Output the (X, Y) coordinate of the center of the cell containing the given text.  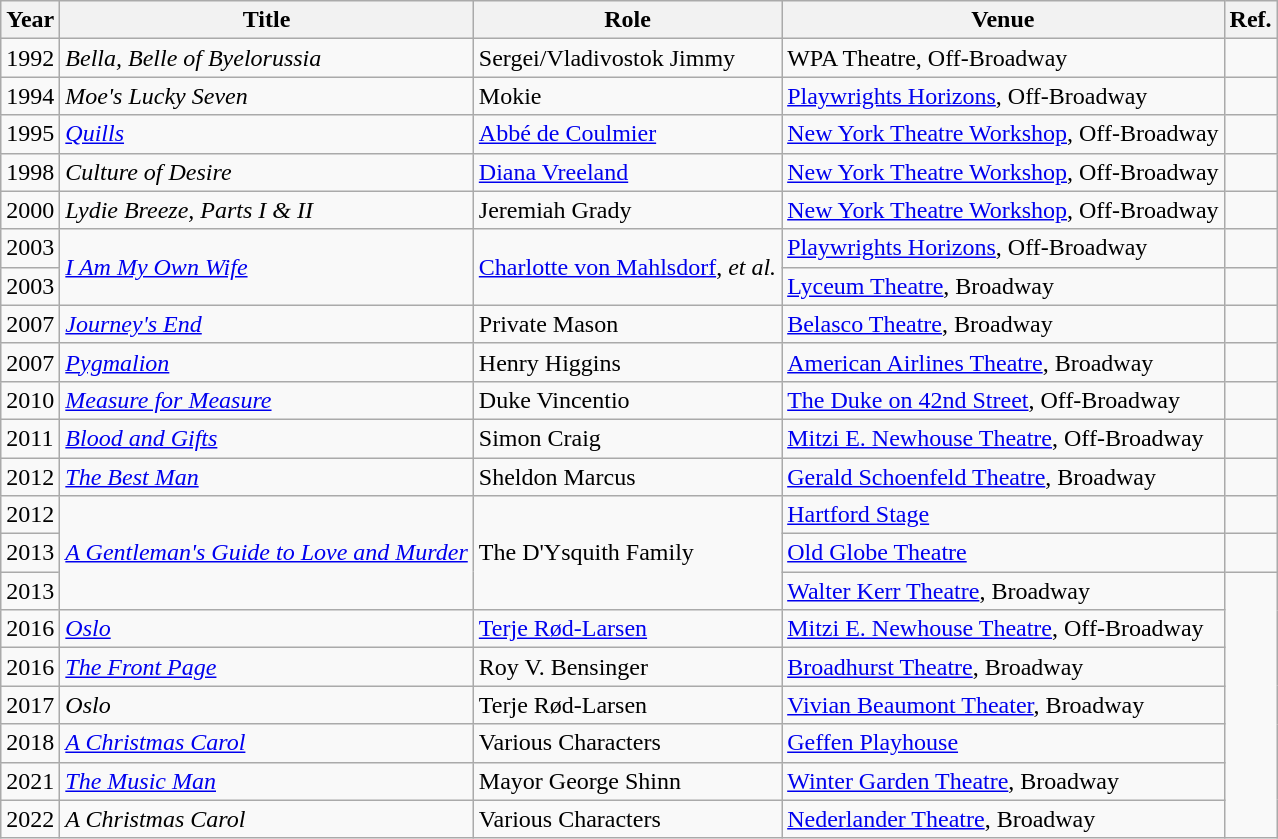
WPA Theatre, Off-Broadway (1003, 58)
Bella, Belle of Byelorussia (266, 58)
Winter Garden Theatre, Broadway (1003, 781)
Diana Vreeland (627, 172)
Mokie (627, 96)
1998 (30, 172)
2017 (30, 705)
Pygmalion (266, 362)
Walter Kerr Theatre, Broadway (1003, 591)
I Am My Own Wife (266, 267)
Broadhurst Theatre, Broadway (1003, 667)
Sheldon Marcus (627, 477)
1992 (30, 58)
Charlotte von Mahlsdorf, et al. (627, 267)
Simon Craig (627, 438)
Year (30, 20)
Venue (1003, 20)
2011 (30, 438)
Blood and Gifts (266, 438)
1995 (30, 134)
Roy V. Bensinger (627, 667)
The Music Man (266, 781)
Journey's End (266, 324)
Henry Higgins (627, 362)
2021 (30, 781)
Gerald Schoenfeld Theatre, Broadway (1003, 477)
Title (266, 20)
Duke Vincentio (627, 400)
Lyceum Theatre, Broadway (1003, 286)
Vivian Beaumont Theater, Broadway (1003, 705)
1994 (30, 96)
Jeremiah Grady (627, 210)
Moe's Lucky Seven (266, 96)
Old Globe Theatre (1003, 553)
The Duke on 42nd Street, Off-Broadway (1003, 400)
Belasco Theatre, Broadway (1003, 324)
Geffen Playhouse (1003, 743)
Measure for Measure (266, 400)
2018 (30, 743)
Nederlander Theatre, Broadway (1003, 819)
Sergei/Vladivostok Jimmy (627, 58)
Hartford Stage (1003, 515)
The Front Page (266, 667)
Ref. (1250, 20)
2000 (30, 210)
The Best Man (266, 477)
Culture of Desire (266, 172)
A Gentleman's Guide to Love and Murder (266, 553)
2010 (30, 400)
Abbé de Coulmier (627, 134)
Private Mason (627, 324)
Quills (266, 134)
Mayor George Shinn (627, 781)
Lydie Breeze, Parts I & II (266, 210)
American Airlines Theatre, Broadway (1003, 362)
The D'Ysquith Family (627, 553)
2022 (30, 819)
Role (627, 20)
